Output the [x, y] coordinate of the center of the cell containing the given text.  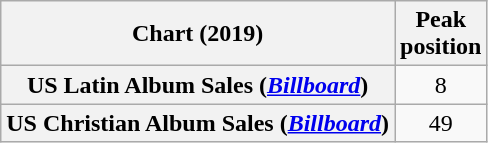
Chart (2019) [198, 34]
8 [441, 85]
US Latin Album Sales (Billboard) [198, 85]
49 [441, 123]
US Christian Album Sales (Billboard) [198, 123]
Peak position [441, 34]
